Provide the [x, y] coordinate of the cell's center where the given text is located.  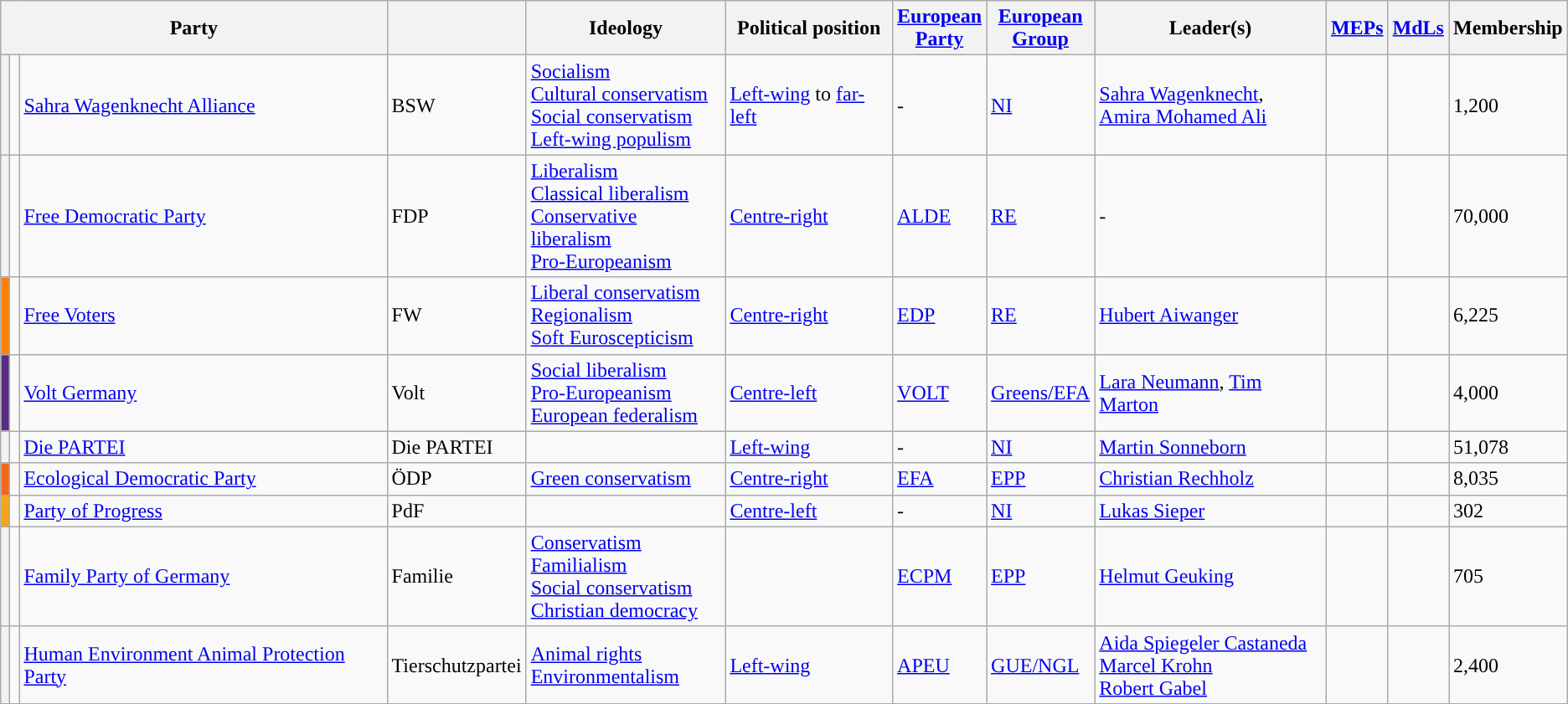
Sahra Wagenknecht,Amira Mohamed Ali [1211, 105]
Political position [809, 28]
Animal rightsEnvironmentalism [626, 665]
51,078 [1509, 447]
ECPM [940, 576]
Lukas Sieper [1211, 511]
70,000 [1509, 216]
APEU [940, 665]
Christian Rechholz [1211, 479]
Membership [1509, 28]
705 [1509, 576]
Liberal conservatismRegionalismSoft Euroscepticism [626, 316]
Free Voters [203, 316]
FW [456, 316]
2,400 [1509, 665]
Hubert Aiwanger [1211, 316]
Family Party of Germany [203, 576]
Volt Germany [203, 393]
ÖDP [456, 479]
MEPs [1357, 28]
1,200 [1509, 105]
Greens/EFA [1040, 393]
EFA [940, 479]
EuropeanParty [940, 28]
MdLs [1418, 28]
Ideology [626, 28]
FDP [456, 216]
Human Environment Animal Protection Party [203, 665]
Left-wing to far-left [809, 105]
Social liberalismPro-EuropeanismEuropean federalism [626, 393]
Green conservatism [626, 479]
Ecological Democratic Party [203, 479]
Party [194, 28]
EuropeanGroup [1040, 28]
GUE/NGL [1040, 665]
302 [1509, 511]
8,035 [1509, 479]
6,225 [1509, 316]
EDP [940, 316]
ALDE [940, 216]
Lara Neumann, Tim Marton [1211, 393]
Aida Spiegeler CastanedaMarcel KrohnRobert Gabel [1211, 665]
Party of Progress [203, 511]
Leader(s) [1211, 28]
VOLT [940, 393]
PdF [456, 511]
BSW [456, 105]
Volt [456, 393]
LiberalismClassical liberalismConservative liberalismPro-Europeanism [626, 216]
SocialismCultural conservatismSocial conservatismLeft-wing populism [626, 105]
Free Democratic Party [203, 216]
Helmut Geuking [1211, 576]
4,000 [1509, 393]
Familie [456, 576]
Tierschutzpartei [456, 665]
Martin Sonneborn [1211, 447]
ConservatismFamilialismSocial conservatismChristian democracy [626, 576]
Sahra Wagenknecht Alliance [203, 105]
